Locate the cell with the specified text and output its [X, Y] center coordinate. 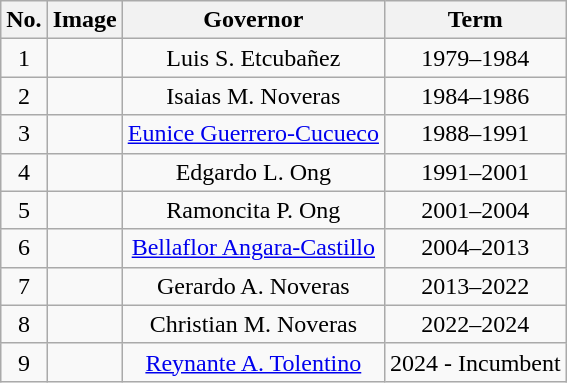
Christian M. Noveras [253, 324]
Ramoncita P. Ong [253, 210]
4 [24, 172]
Isaias M. Noveras [253, 96]
2004–2013 [475, 248]
1991–2001 [475, 172]
Eunice Guerrero-Cucueco [253, 134]
9 [24, 362]
2 [24, 96]
5 [24, 210]
Term [475, 20]
2024 - Incumbent [475, 362]
Image [84, 20]
Edgardo L. Ong [253, 172]
Bellaflor Angara-Castillo [253, 248]
No. [24, 20]
Gerardo A. Noveras [253, 286]
3 [24, 134]
1979–1984 [475, 58]
2001–2004 [475, 210]
1984–1986 [475, 96]
8 [24, 324]
1 [24, 58]
Governor [253, 20]
7 [24, 286]
2013–2022 [475, 286]
Reynante A. Tolentino [253, 362]
2022–2024 [475, 324]
Luis S. Etcubañez [253, 58]
1988–1991 [475, 134]
6 [24, 248]
